From the cell containing the given text, extract its center point as [X, Y] coordinate. 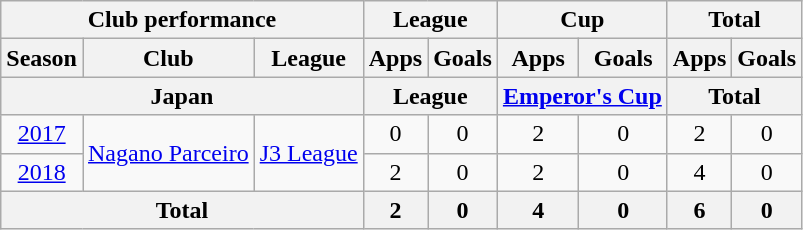
Club [168, 58]
6 [699, 210]
Emperor's Cup [582, 96]
Nagano Parceiro [168, 153]
2018 [42, 172]
Japan [182, 96]
Club performance [182, 20]
Season [42, 58]
J3 League [308, 153]
Cup [582, 20]
2017 [42, 134]
